Find where the given text appears and provide that cell's center as [x, y] coordinate. 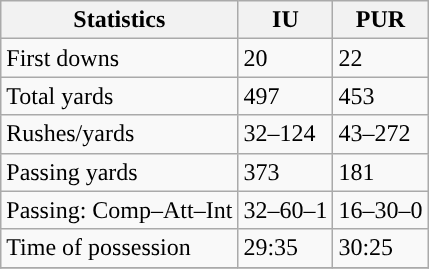
32–124 [286, 134]
181 [380, 172]
Statistics [120, 20]
30:25 [380, 248]
Time of possession [120, 248]
43–272 [380, 134]
Passing yards [120, 172]
IU [286, 20]
Rushes/yards [120, 134]
373 [286, 172]
16–30–0 [380, 210]
22 [380, 58]
Total yards [120, 96]
453 [380, 96]
PUR [380, 20]
Passing: Comp–Att–Int [120, 210]
29:35 [286, 248]
First downs [120, 58]
497 [286, 96]
20 [286, 58]
32–60–1 [286, 210]
